Locate the cell with the specified text and output its (X, Y) center coordinate. 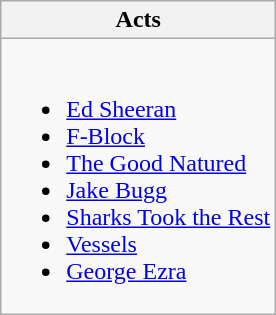
Acts (138, 20)
Ed SheeranF-BlockThe Good NaturedJake BuggSharks Took the RestVesselsGeorge Ezra (138, 176)
